Return the (X, Y) coordinate for the center point of the cell that contains the specified text.  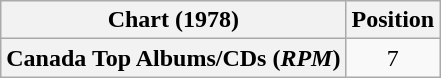
Chart (1978) (174, 20)
Canada Top Albums/CDs (RPM) (174, 58)
Position (393, 20)
7 (393, 58)
